Pinpoint the cell where the given text exists, returning its [x, y] midpoint coordinate. 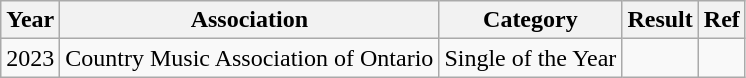
Country Music Association of Ontario [250, 58]
Year [30, 20]
Ref [722, 20]
Single of the Year [530, 58]
Category [530, 20]
Association [250, 20]
2023 [30, 58]
Result [660, 20]
